Return the (X, Y) coordinate for the center point of the cell that contains the specified text.  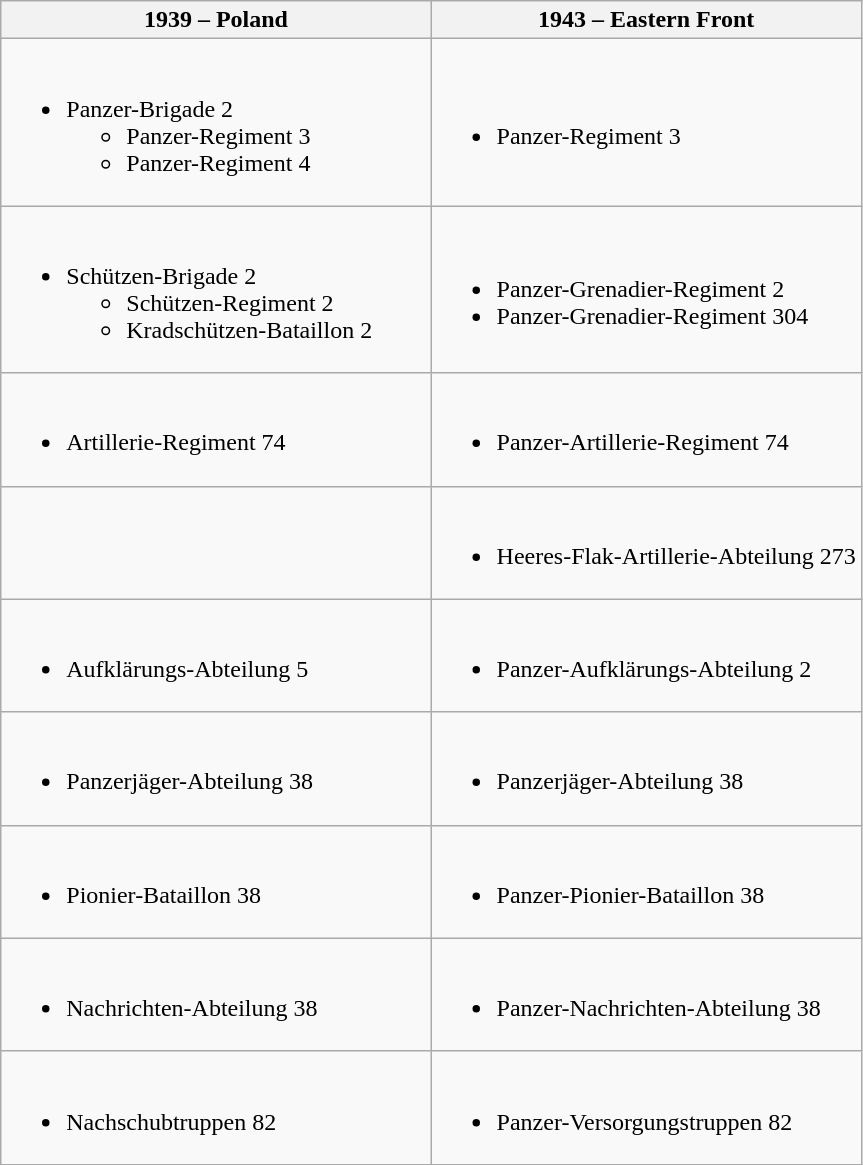
Panzer-Artillerie-Regiment 74 (646, 430)
Panzer-Regiment 3 (646, 122)
Panzer-Brigade 2Panzer-Regiment 3Panzer-Regiment 4 (216, 122)
Heeres-Flak-Artillerie-Abteilung 273 (646, 542)
1943 – Eastern Front (646, 20)
Panzer-Grenadier-Regiment 2Panzer-Grenadier-Regiment 304 (646, 290)
Nachrichten-Abteilung 38 (216, 994)
Pionier-Bataillon 38 (216, 882)
Artillerie-Regiment 74 (216, 430)
Panzer-Versorgungstruppen 82 (646, 1108)
1939 – Poland (216, 20)
Nachschubtruppen 82 (216, 1108)
Schützen-Brigade 2Schützen-Regiment 2Kradschützen-Bataillon 2 (216, 290)
Aufklärungs-Abteilung 5 (216, 656)
Panzer-Aufklärungs-Abteilung 2 (646, 656)
Panzer-Pionier-Bataillon 38 (646, 882)
Panzer-Nachrichten-Abteilung 38 (646, 994)
